Locate the cell with the specified text and output its [x, y] center coordinate. 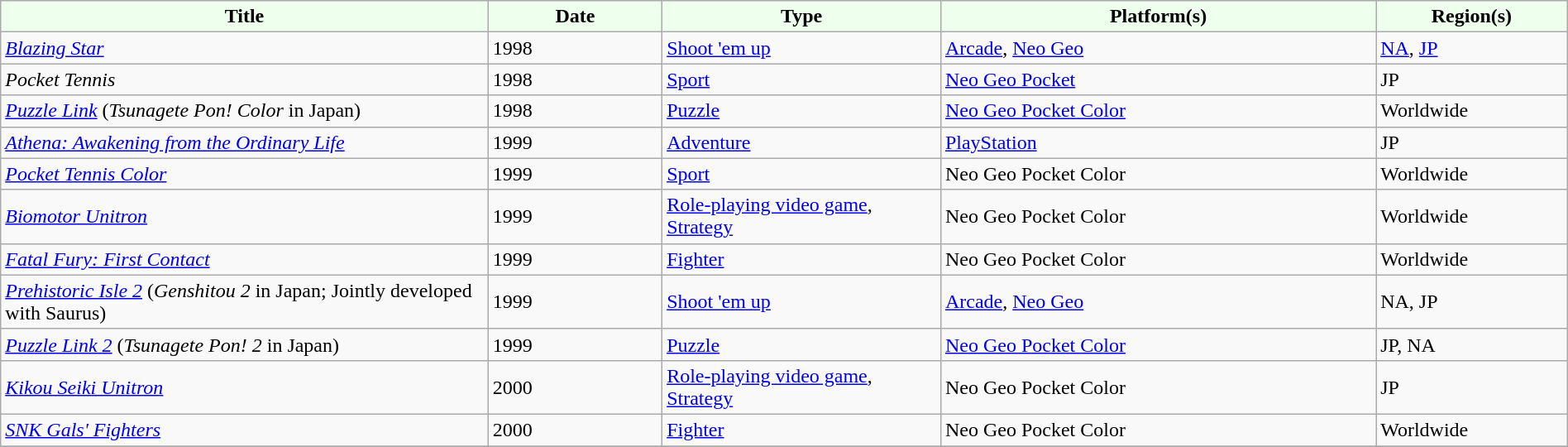
Blazing Star [245, 48]
JP, NA [1472, 344]
Pocket Tennis [245, 79]
Date [575, 17]
Prehistoric Isle 2 (Genshitou 2 in Japan; Jointly developed with Saurus) [245, 301]
Region(s) [1472, 17]
Athena: Awakening from the Ordinary Life [245, 142]
Fatal Fury: First Contact [245, 259]
Adventure [802, 142]
Pocket Tennis Color [245, 174]
Puzzle Link 2 (Tsunagete Pon! 2 in Japan) [245, 344]
Kikou Seiki Unitron [245, 387]
PlayStation [1158, 142]
Type [802, 17]
Puzzle Link (Tsunagete Pon! Color in Japan) [245, 111]
Platform(s) [1158, 17]
SNK Gals' Fighters [245, 430]
Neo Geo Pocket [1158, 79]
Title [245, 17]
Biomotor Unitron [245, 217]
